Capture the cell that displays the provided text and extract its [X, Y] central coordinate. 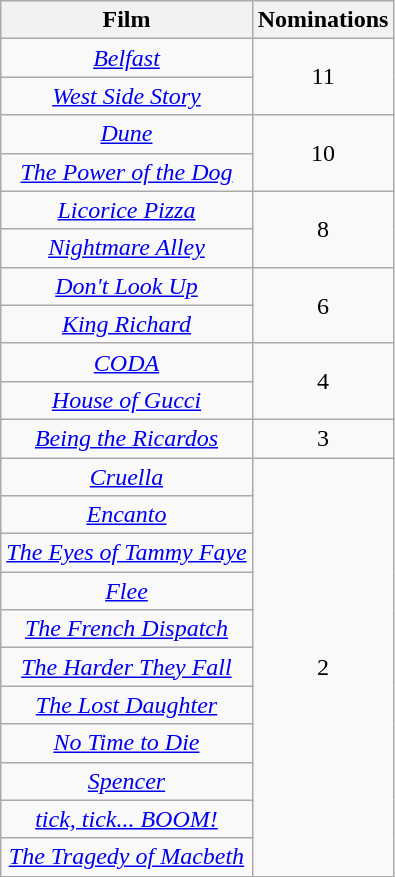
King Richard [126, 324]
Spencer [126, 781]
Dune [126, 134]
6 [323, 305]
Don't Look Up [126, 286]
Cruella [126, 477]
10 [323, 153]
11 [323, 77]
2 [323, 668]
4 [323, 381]
The Harder They Fall [126, 667]
Flee [126, 591]
The Power of the Dog [126, 172]
Encanto [126, 515]
Licorice Pizza [126, 210]
The French Dispatch [126, 629]
The Tragedy of Macbeth [126, 857]
House of Gucci [126, 400]
Being the Ricardos [126, 438]
Nominations [323, 20]
tick, tick... BOOM! [126, 819]
Nightmare Alley [126, 248]
Film [126, 20]
The Eyes of Tammy Faye [126, 553]
8 [323, 229]
No Time to Die [126, 743]
CODA [126, 362]
3 [323, 438]
Belfast [126, 58]
The Lost Daughter [126, 705]
West Side Story [126, 96]
